Find where the given text appears and provide that cell's center as [x, y] coordinate. 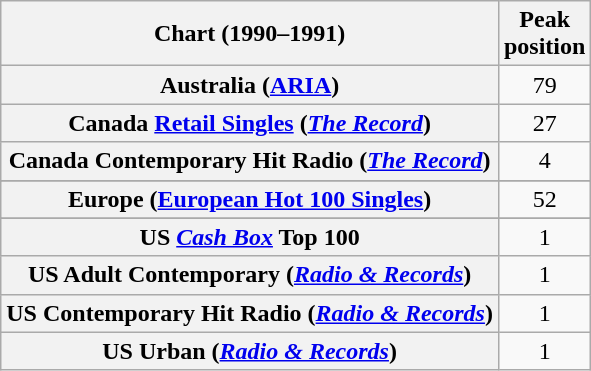
US Cash Box Top 100 [250, 237]
US Contemporary Hit Radio (Radio & Records) [250, 313]
4 [544, 161]
Chart (1990–1991) [250, 34]
52 [544, 199]
Canada Contemporary Hit Radio (The Record) [250, 161]
Europe (European Hot 100 Singles) [250, 199]
Peakposition [544, 34]
Australia (ARIA) [250, 85]
79 [544, 85]
US Adult Contemporary (Radio & Records) [250, 275]
US Urban (Radio & Records) [250, 351]
27 [544, 123]
Canada Retail Singles (The Record) [250, 123]
